Pinpoint the cell where the given text exists, returning its [X, Y] midpoint coordinate. 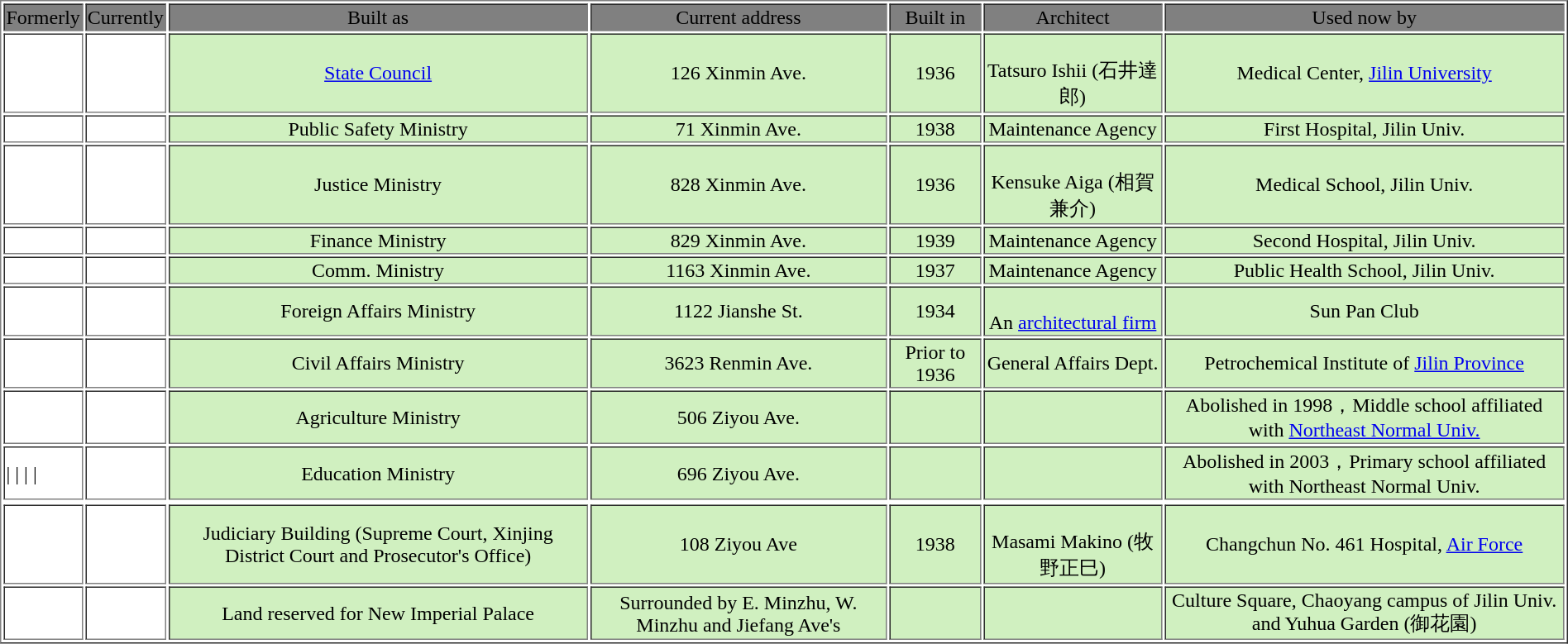
Abolished in 2003，Primary school affiliated with Northeast Normal Univ. [1365, 473]
General Affairs Dept. [1072, 364]
Sun Pan Club [1365, 311]
Culture Square, Chaoyang campus of Jilin Univ. and Yuhua Garden (御花園) [1365, 613]
506 Ziyou Ave. [738, 417]
Built as [379, 17]
696 Ziyou Ave. [738, 473]
126 Xinmin Ave. [738, 73]
Used now by [1365, 17]
Current address [738, 17]
Agriculture Ministry [379, 417]
71 Xinmin Ave. [738, 129]
828 Xinmin Ave. [738, 185]
First Hospital, Jilin Univ. [1365, 129]
Judiciary Building (Supreme Court, Xinjing District Court and Prosecutor's Office) [379, 544]
An architectural firm [1072, 311]
Architect [1072, 17]
Medical Center, Jilin University [1365, 73]
Land reserved for New Imperial Palace [379, 613]
Medical School, Jilin Univ. [1365, 185]
Public Safety Ministry [379, 129]
Civil Affairs Ministry [379, 364]
Foreign Affairs Ministry [379, 311]
Education Ministry [379, 473]
Built in [935, 17]
Currently [126, 17]
Masami Makino (牧野正巳) [1072, 544]
Prior to 1936 [935, 364]
Petrochemical Institute of Jilin Province [1365, 364]
1934 [935, 311]
Formerly [43, 17]
Abolished in 1998，Middle school affiliated with Northeast Normal Univ. [1365, 417]
Kensuke Aiga (相賀兼介) [1072, 185]
Changchun No. 461 Hospital, Air Force [1365, 544]
Second Hospital, Jilin Univ. [1365, 240]
Public Health School, Jilin Univ. [1365, 270]
829 Xinmin Ave. [738, 240]
Justice Ministry [379, 185]
State Council [379, 73]
108 Ziyou Ave [738, 544]
Surrounded by E. Minzhu, W. Minzhu and Jiefang Ave's [738, 613]
1163 Xinmin Ave. [738, 270]
3623 Renmin Ave. [738, 364]
1937 [935, 270]
Finance Ministry [379, 240]
1122 Jianshe St. [738, 311]
Comm. Ministry [379, 270]
1939 [935, 240]
Tatsuro Ishii (石井達郎) [1072, 73]
| | | | [43, 473]
